Return [X, Y] of the center of cell containing provided text 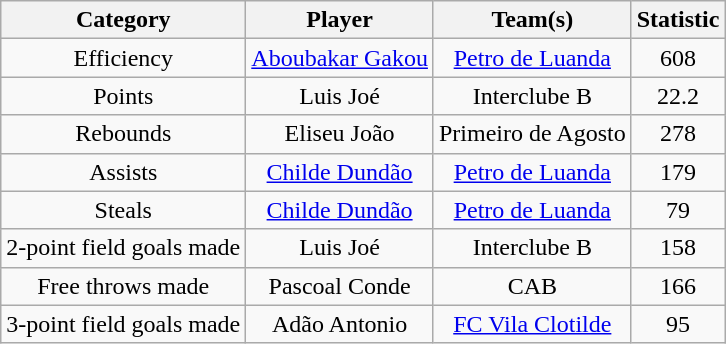
Adão Antonio [340, 324]
166 [678, 286]
158 [678, 248]
608 [678, 58]
Statistic [678, 20]
2-point field goals made [124, 248]
Primeiro de Agosto [532, 134]
278 [678, 134]
Player [340, 20]
Team(s) [532, 20]
Category [124, 20]
FC Vila Clotilde [532, 324]
Steals [124, 210]
Pascoal Conde [340, 286]
Assists [124, 172]
Eliseu João [340, 134]
179 [678, 172]
Rebounds [124, 134]
Points [124, 96]
22.2 [678, 96]
Free throws made [124, 286]
95 [678, 324]
Efficiency [124, 58]
3-point field goals made [124, 324]
CAB [532, 286]
79 [678, 210]
Aboubakar Gakou [340, 58]
